Capture the cell that displays the provided text and extract its [x, y] central coordinate. 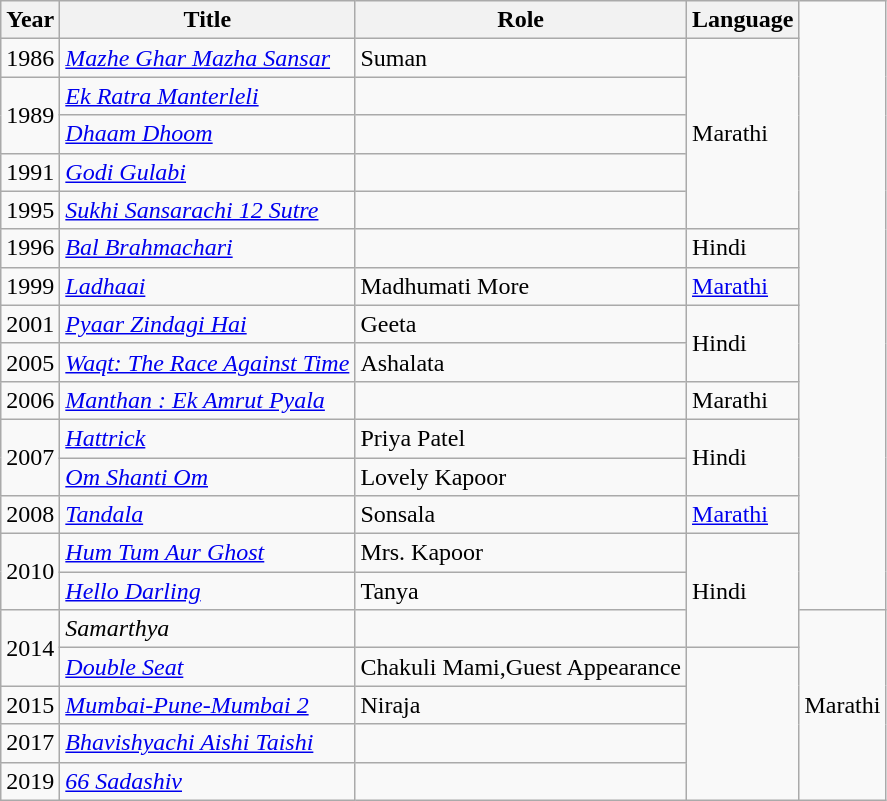
Om Shanti Om [208, 477]
Hello Darling [208, 591]
Pyaar Zindagi Hai [208, 324]
2017 [30, 743]
Language [743, 20]
2006 [30, 400]
Mrs. Kapoor [521, 553]
2010 [30, 572]
Ladhaai [208, 286]
Sukhi Sansarachi 12 Sutre [208, 210]
Suman [521, 58]
1999 [30, 286]
Ashalata [521, 362]
2015 [30, 705]
Godi Gulabi [208, 172]
Year [30, 20]
Madhumati More [521, 286]
Title [208, 20]
Bal Brahmachari [208, 248]
2019 [30, 781]
Niraja [521, 705]
Tandala [208, 515]
2001 [30, 324]
Chakuli Mami,Guest Appearance [521, 667]
Manthan : Ek Amrut Pyala [208, 400]
Mazhe Ghar Mazha Sansar [208, 58]
66 Sadashiv [208, 781]
Tanya [521, 591]
2005 [30, 362]
1991 [30, 172]
2008 [30, 515]
Bhavishyachi Aishi Taishi [208, 743]
Mumbai-Pune-Mumbai 2 [208, 705]
1996 [30, 248]
Samarthya [208, 629]
Dhaam Dhoom [208, 134]
2007 [30, 457]
Priya Patel [521, 438]
2014 [30, 648]
Waqt: The Race Against Time [208, 362]
1986 [30, 58]
Ek Ratra Manterleli [208, 96]
Hum Tum Aur Ghost [208, 553]
1995 [30, 210]
Double Seat [208, 667]
Role [521, 20]
Hattrick [208, 438]
1989 [30, 115]
Sonsala [521, 515]
Geeta [521, 324]
Lovely Kapoor [521, 477]
